Pinpoint the cell where the given text exists, returning its [x, y] midpoint coordinate. 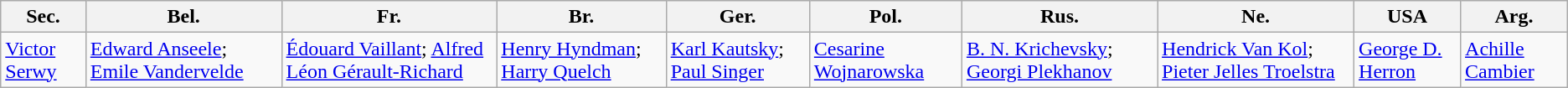
USA [1407, 17]
Arg. [1514, 17]
Ne. [1256, 17]
Achille Cambier [1514, 60]
Victor Serwy [44, 60]
Fr. [389, 17]
Henry Hyndman; Harry Quelch [581, 60]
Bel. [183, 17]
Édouard Vaillant; Alfred Léon Gérault-Richard [389, 60]
Hendrick Van Kol; Pieter Jelles Troelstra [1256, 60]
George D. Herron [1407, 60]
Ger. [737, 17]
Br. [581, 17]
Sec. [44, 17]
Edward Anseele; Emile Vandervelde [183, 60]
B. N. Krichevsky; Georgi Plekhanov [1059, 60]
Rus. [1059, 17]
Pol. [885, 17]
Cesarine Wojnarowska [885, 60]
Karl Kautsky; Paul Singer [737, 60]
